Pinpoint the cell where the given text exists, returning its [x, y] midpoint coordinate. 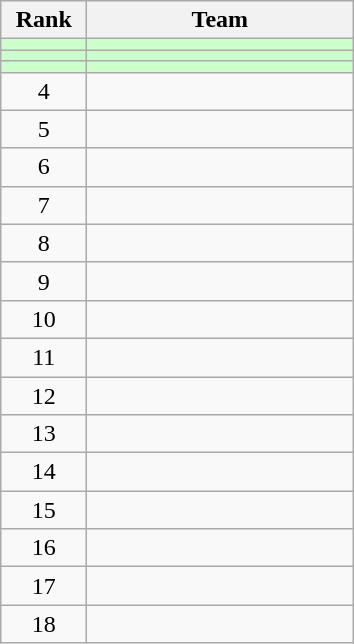
17 [44, 586]
Rank [44, 20]
13 [44, 434]
18 [44, 624]
8 [44, 243]
9 [44, 281]
10 [44, 319]
15 [44, 510]
6 [44, 167]
16 [44, 548]
7 [44, 205]
Team [220, 20]
11 [44, 357]
4 [44, 91]
12 [44, 395]
14 [44, 472]
5 [44, 129]
